Return [X, Y] of the center of cell containing provided text 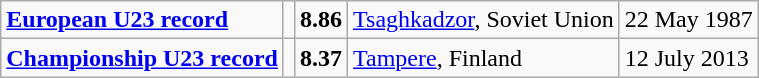
European U23 record [142, 20]
8.86 [320, 20]
12 July 2013 [688, 58]
Championship U23 record [142, 58]
8.37 [320, 58]
Tsaghkadzor, Soviet Union [484, 20]
22 May 1987 [688, 20]
Tampere, Finland [484, 58]
